Pinpoint the cell where the given text exists, returning its [X, Y] midpoint coordinate. 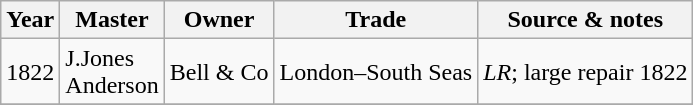
Bell & Co [219, 72]
Master [112, 20]
Trade [376, 20]
1822 [30, 72]
Source & notes [586, 20]
Owner [219, 20]
London–South Seas [376, 72]
LR; large repair 1822 [586, 72]
Year [30, 20]
J.JonesAnderson [112, 72]
